From the cell containing the given text, extract its center point as (X, Y) coordinate. 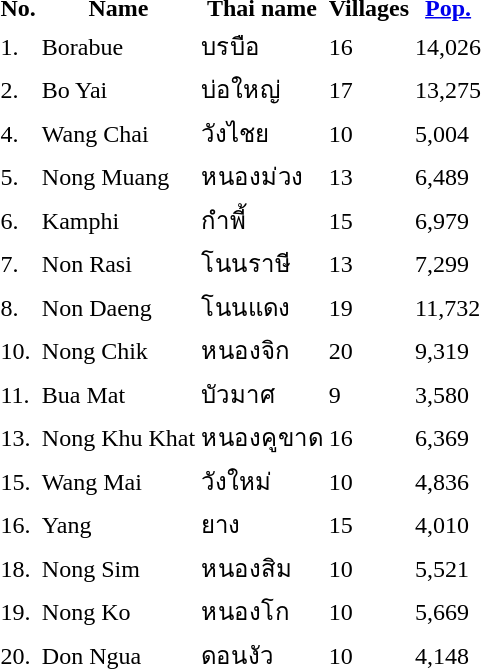
Nong Chik (118, 350)
บัวมาศ (262, 394)
9 (368, 394)
Wang Mai (118, 481)
บ่อใหญ่ (262, 90)
บรบือ (262, 46)
20 (368, 350)
Non Rasi (118, 264)
กำพี้ (262, 220)
วังไชย (262, 133)
โนนแดง (262, 307)
Bo Yai (118, 90)
Nong Ko (118, 612)
Nong Khu Khat (118, 438)
Wang Chai (118, 133)
หนองจิก (262, 350)
Nong Sim (118, 568)
โนนราษี (262, 264)
Kamphi (118, 220)
Yang (118, 524)
ยาง (262, 524)
หนองสิม (262, 568)
Nong Muang (118, 176)
Non Daeng (118, 307)
Borabue (118, 46)
19 (368, 307)
Bua Mat (118, 394)
หนองม่วง (262, 176)
วังใหม่ (262, 481)
หนองโก (262, 612)
หนองคูขาด (262, 438)
17 (368, 90)
